Capture the cell that displays the provided text and extract its [x, y] central coordinate. 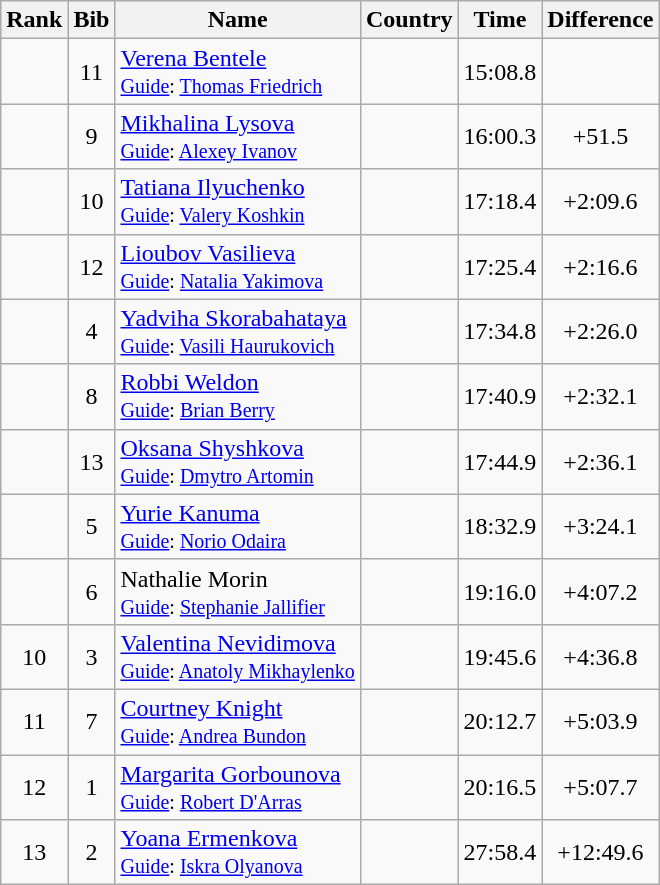
Valentina NevidimovaGuide: Anatoly Mikhaylenko [238, 656]
Name [238, 20]
15:08.8 [500, 72]
Mikhalina LysovaGuide: Alexey Ivanov [238, 136]
+51.5 [600, 136]
19:45.6 [500, 656]
Time [500, 20]
2 [92, 852]
Bib [92, 20]
+2:32.1 [600, 396]
17:40.9 [500, 396]
Yoana ErmenkovaGuide: Iskra Olyanova [238, 852]
Lioubov VasilievaGuide: Natalia Yakimova [238, 266]
17:34.8 [500, 332]
+4:36.8 [600, 656]
19:16.0 [500, 592]
+5:03.9 [600, 722]
+4:07.2 [600, 592]
Verena BenteleGuide: Thomas Friedrich [238, 72]
Yadviha SkorabahatayaGuide: Vasili Haurukovich [238, 332]
9 [92, 136]
20:12.7 [500, 722]
17:25.4 [500, 266]
17:18.4 [500, 202]
+2:16.6 [600, 266]
Tatiana IlyuchenkoGuide: Valery Koshkin [238, 202]
8 [92, 396]
Difference [600, 20]
18:32.9 [500, 526]
20:16.5 [500, 786]
+5:07.7 [600, 786]
Margarita GorbounovaGuide: Robert D'Arras [238, 786]
Country [409, 20]
Courtney KnightGuide: Andrea Bundon [238, 722]
+3:24.1 [600, 526]
Yurie KanumaGuide: Norio Odaira [238, 526]
+2:09.6 [600, 202]
+2:36.1 [600, 462]
Nathalie MorinGuide: Stephanie Jallifier [238, 592]
16:00.3 [500, 136]
Robbi WeldonGuide: Brian Berry [238, 396]
4 [92, 332]
1 [92, 786]
5 [92, 526]
Rank [34, 20]
7 [92, 722]
+12:49.6 [600, 852]
Oksana ShyshkovaGuide: Dmytro Artomin [238, 462]
3 [92, 656]
27:58.4 [500, 852]
6 [92, 592]
+2:26.0 [600, 332]
17:44.9 [500, 462]
